Determine the [x, y] coordinate at the center of the cell enclosing the given text.  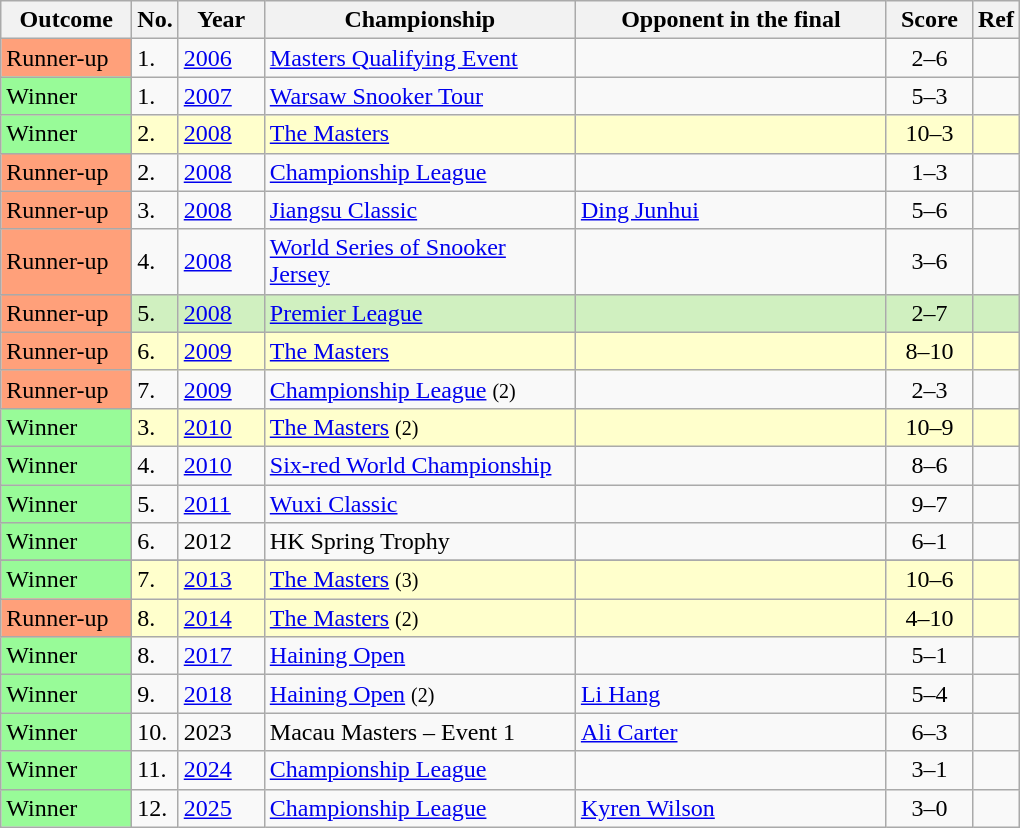
Opponent in the final [730, 20]
2007 [221, 96]
2–6 [929, 58]
Macau Masters – Event 1 [420, 732]
Championship League (2) [420, 389]
9. [155, 694]
5–4 [929, 694]
2006 [221, 58]
World Series of Snooker Jersey [420, 262]
Li Hang [730, 694]
Jiangsu Classic [420, 210]
1–3 [929, 172]
2–3 [929, 389]
2011 [221, 503]
3–1 [929, 770]
2023 [221, 732]
2014 [221, 618]
Kyren Wilson [730, 808]
HK Spring Trophy [420, 542]
Haining Open [420, 656]
Masters Qualifying Event [420, 58]
2012 [221, 542]
5–3 [929, 96]
12. [155, 808]
2–7 [929, 313]
6–1 [929, 542]
9–7 [929, 503]
11. [155, 770]
Ali Carter [730, 732]
Ref [996, 20]
Outcome [66, 20]
The Masters (3) [420, 580]
8–10 [929, 351]
Score [929, 20]
Warsaw Snooker Tour [420, 96]
10. [155, 732]
8–6 [929, 465]
Championship [420, 20]
2025 [221, 808]
3–6 [929, 262]
Year [221, 20]
6–3 [929, 732]
5–1 [929, 656]
3–0 [929, 808]
5–6 [929, 210]
Ding Junhui [730, 210]
2013 [221, 580]
Haining Open (2) [420, 694]
10–3 [929, 134]
2018 [221, 694]
Six-red World Championship [420, 465]
10–9 [929, 427]
4–10 [929, 618]
2024 [221, 770]
No. [155, 20]
Wuxi Classic [420, 503]
10–6 [929, 580]
Premier League [420, 313]
2017 [221, 656]
